Capture the cell that displays the provided text and extract its (x, y) central coordinate. 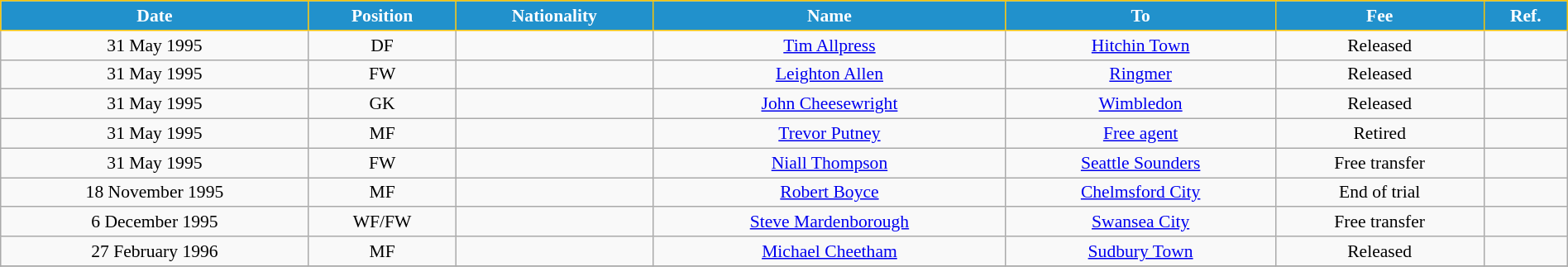
Free agent (1140, 134)
Steve Mardenborough (830, 222)
Position (382, 16)
Ref. (1525, 16)
Niall Thompson (830, 163)
Nationality (554, 16)
Name (830, 16)
DF (382, 45)
18 November 1995 (155, 193)
Fee (1379, 16)
Chelmsford City (1140, 193)
Ringmer (1140, 74)
Swansea City (1140, 222)
Robert Boyce (830, 193)
GK (382, 104)
6 December 1995 (155, 222)
John Cheesewright (830, 104)
Hitchin Town (1140, 45)
WF/FW (382, 222)
Retired (1379, 134)
Date (155, 16)
Tim Allpress (830, 45)
27 February 1996 (155, 251)
Michael Cheetham (830, 251)
To (1140, 16)
Sudbury Town (1140, 251)
Seattle Sounders (1140, 163)
Trevor Putney (830, 134)
Leighton Allen (830, 74)
End of trial (1379, 193)
Wimbledon (1140, 104)
